From the cell containing the given text, extract its center point as (X, Y) coordinate. 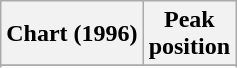
Peak position (189, 34)
Chart (1996) (72, 34)
